Extract the (x, y) coordinate from the center of the cell holding the provided text.  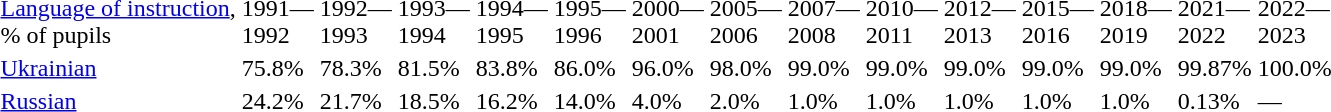
75.8% (278, 68)
81.5% (434, 68)
86.0% (590, 68)
78.3% (356, 68)
96.0% (668, 68)
99.87% (1214, 68)
83.8% (512, 68)
98.0% (746, 68)
